Scan for the cell matching the given text and deliver its (X, Y) coordinate at center. 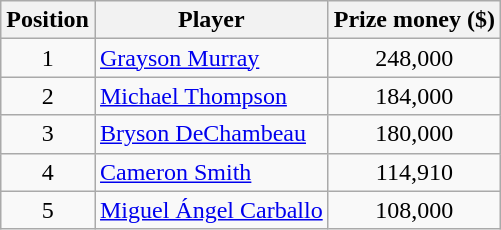
108,000 (414, 210)
Bryson DeChambeau (211, 134)
Miguel Ángel Carballo (211, 210)
248,000 (414, 58)
Prize money ($) (414, 20)
Grayson Murray (211, 58)
4 (48, 172)
2 (48, 96)
184,000 (414, 96)
1 (48, 58)
114,910 (414, 172)
Cameron Smith (211, 172)
Michael Thompson (211, 96)
180,000 (414, 134)
Position (48, 20)
Player (211, 20)
3 (48, 134)
5 (48, 210)
